Scan for the cell matching the given text and deliver its [x, y] coordinate at center. 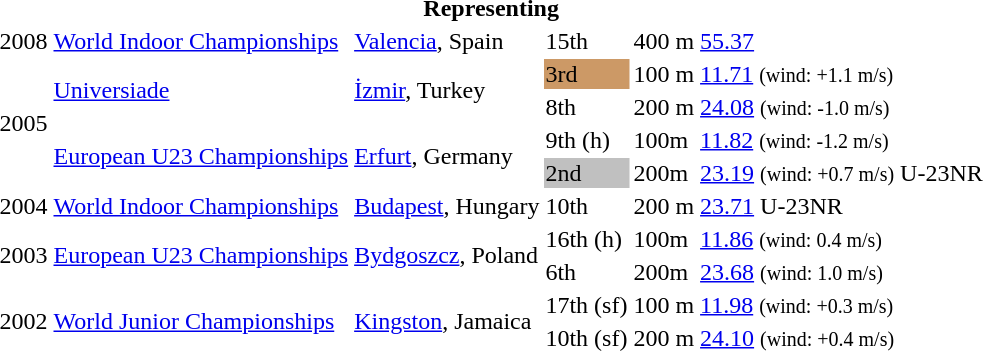
16th (h) [586, 239]
6th [586, 272]
İzmir, Turkey [447, 90]
Valencia, Spain [447, 41]
Budapest, Hungary [447, 206]
8th [586, 107]
Erfurt, Germany [447, 156]
400 m [664, 41]
10th [586, 206]
15th [586, 41]
9th (h) [586, 140]
17th (sf) [586, 305]
Universiade [201, 90]
Bydgoszcz, Poland [447, 256]
2nd [586, 173]
3rd [586, 74]
